Search for the cell housing the specified text and yield its (X, Y) center coordinate. 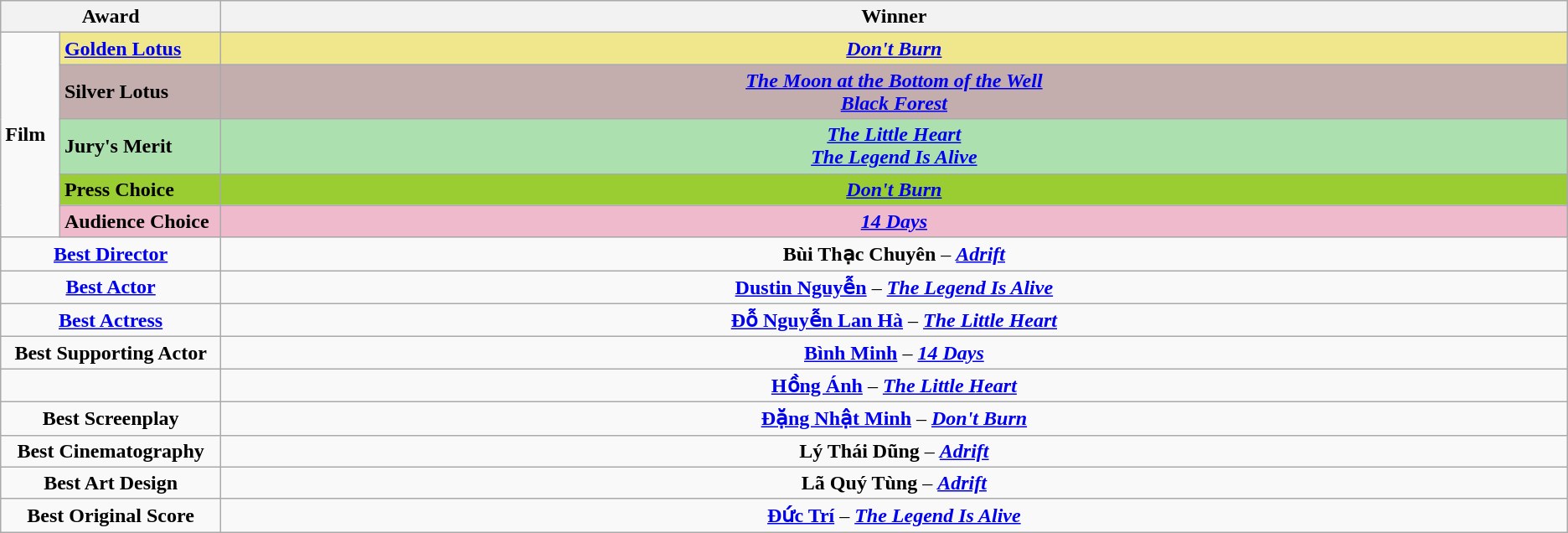
Best Art Design (111, 483)
Lý Thái Dũng – Adrift (894, 451)
The Little HeartThe Legend Is Alive (894, 146)
Lã Quý Tùng – Adrift (894, 483)
Winner (894, 17)
Best Director (111, 254)
Golden Lotus (140, 49)
Silver Lotus (140, 92)
Best Cinematography (111, 451)
Bình Minh – 14 Days (894, 353)
Best Supporting Actor (111, 353)
Best Screenplay (111, 418)
Dustin Nguyễn – The Legend Is Alive (894, 287)
Đức Trí – The Legend Is Alive (894, 515)
Jury's Merit (140, 146)
14 Days (894, 221)
Audience Choice (140, 221)
Bùi Thạc Chuyên – Adrift (894, 254)
Best Actress (111, 320)
Press Choice (140, 189)
Đỗ Nguyễn Lan Hà – The Little Heart (894, 320)
Hồng Ánh – The Little Heart (894, 386)
Best Original Score (111, 515)
Best Actor (111, 287)
The Moon at the Bottom of the WellBlack Forest (894, 92)
Award (111, 17)
Film (30, 135)
Đặng Nhật Minh – Don't Burn (894, 418)
